Output the (x, y) coordinate of the center of the cell containing the given text.  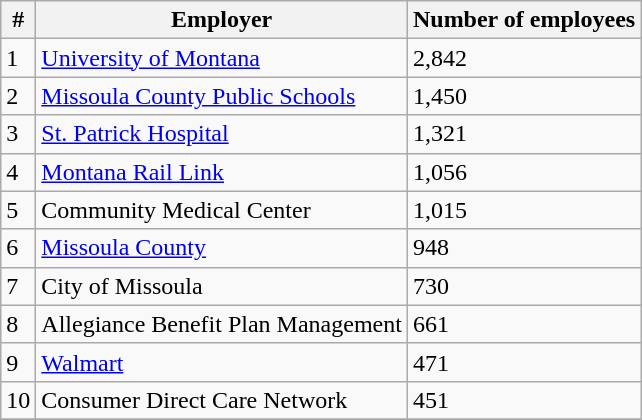
St. Patrick Hospital (222, 134)
Community Medical Center (222, 210)
8 (18, 324)
University of Montana (222, 58)
Allegiance Benefit Plan Management (222, 324)
451 (524, 400)
1,015 (524, 210)
471 (524, 362)
Missoula County Public Schools (222, 96)
# (18, 20)
Walmart (222, 362)
6 (18, 248)
2 (18, 96)
7 (18, 286)
1 (18, 58)
Consumer Direct Care Network (222, 400)
Number of employees (524, 20)
4 (18, 172)
3 (18, 134)
Missoula County (222, 248)
1,321 (524, 134)
5 (18, 210)
Montana Rail Link (222, 172)
661 (524, 324)
1,450 (524, 96)
10 (18, 400)
Employer (222, 20)
2,842 (524, 58)
City of Missoula (222, 286)
9 (18, 362)
1,056 (524, 172)
948 (524, 248)
730 (524, 286)
